Determine the (X, Y) coordinate at the center of the cell enclosing the given text.  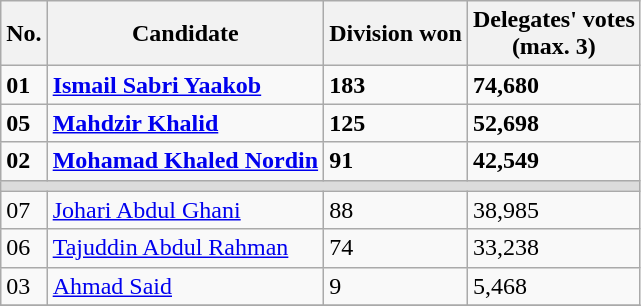
No. (24, 34)
Johari Abdul Ghani (185, 210)
42,549 (554, 161)
5,468 (554, 286)
Ismail Sabri Yaakob (185, 85)
183 (396, 85)
125 (396, 123)
38,985 (554, 210)
Ahmad Said (185, 286)
Mahdzir Khalid (185, 123)
91 (396, 161)
07 (24, 210)
01 (24, 85)
Candidate (185, 34)
05 (24, 123)
74 (396, 248)
33,238 (554, 248)
52,698 (554, 123)
9 (396, 286)
Tajuddin Abdul Rahman (185, 248)
06 (24, 248)
Division won (396, 34)
88 (396, 210)
03 (24, 286)
Delegates' votes (max. 3) (554, 34)
74,680 (554, 85)
02 (24, 161)
Mohamad Khaled Nordin (185, 161)
